Search for the cell housing the specified text and yield its [x, y] center coordinate. 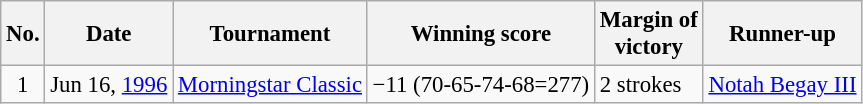
No. [23, 34]
Date [109, 34]
Tournament [270, 34]
Winning score [480, 34]
Morningstar Classic [270, 85]
2 strokes [648, 85]
Notah Begay III [782, 85]
Runner-up [782, 34]
−11 (70-65-74-68=277) [480, 85]
Margin ofvictory [648, 34]
1 [23, 85]
Jun 16, 1996 [109, 85]
